Pinpoint the cell where the given text exists, returning its [X, Y] midpoint coordinate. 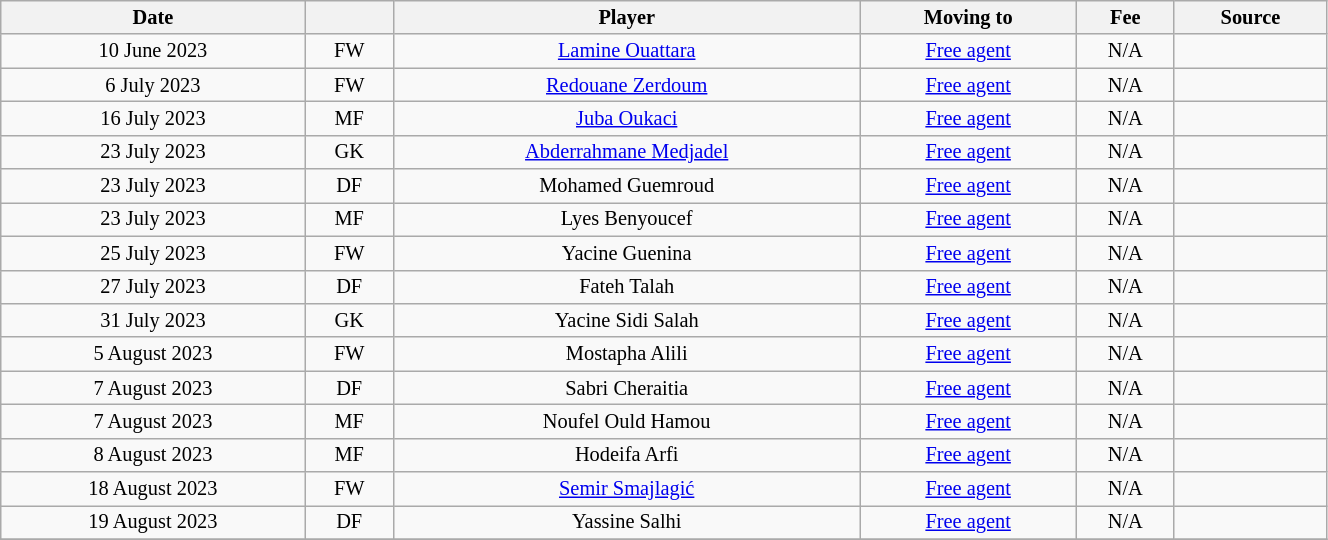
Abderrahmane Medjadel [626, 152]
Yacine Guenina [626, 253]
Lamine Ouattara [626, 51]
18 August 2023 [153, 489]
Fee [1125, 17]
Hodeifa Arfi [626, 455]
Fateh Talah [626, 287]
19 August 2023 [153, 522]
16 July 2023 [153, 118]
5 August 2023 [153, 354]
6 July 2023 [153, 85]
Yacine Sidi Salah [626, 320]
Yassine Salhi [626, 522]
Sabri Cheraitia [626, 388]
Moving to [968, 17]
Player [626, 17]
Redouane Zerdoum [626, 85]
10 June 2023 [153, 51]
Source [1250, 17]
Semir Smajlagić [626, 489]
31 July 2023 [153, 320]
Date [153, 17]
Lyes Benyoucef [626, 219]
25 July 2023 [153, 253]
Mostapha Alili [626, 354]
Mohamed Guemroud [626, 186]
Juba Oukaci [626, 118]
8 August 2023 [153, 455]
27 July 2023 [153, 287]
Noufel Ould Hamou [626, 421]
